Output the [x, y] coordinate of the center of the cell containing the given text.  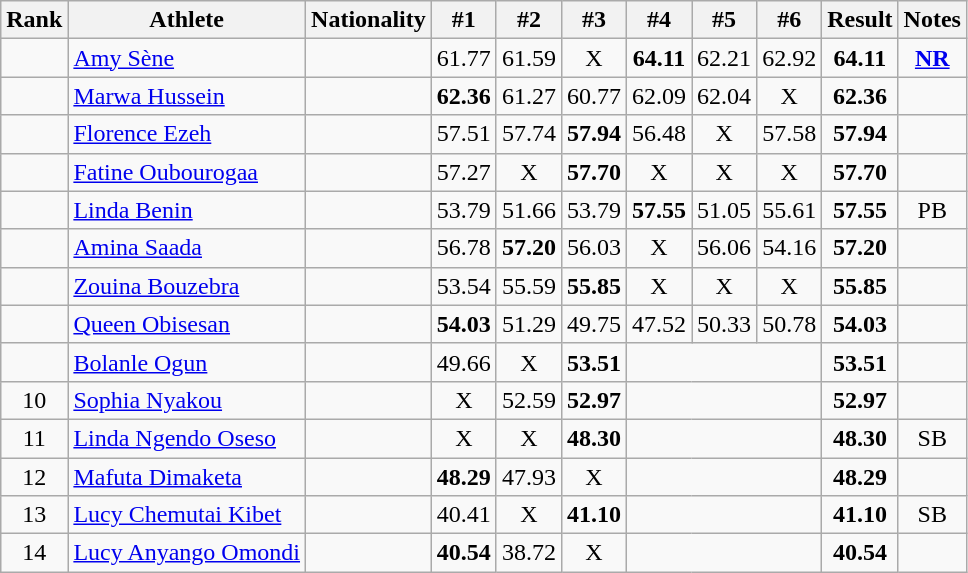
Amy Sène [187, 58]
55.59 [528, 286]
40.41 [464, 515]
Linda Benin [187, 210]
Lucy Anyango Omondi [187, 553]
61.27 [528, 96]
Queen Obisesan [187, 324]
Zouina Bouzebra [187, 286]
62.21 [724, 58]
38.72 [528, 553]
49.66 [464, 362]
PB [932, 210]
10 [34, 400]
61.77 [464, 58]
12 [34, 477]
51.29 [528, 324]
Linda Ngendo Oseso [187, 438]
Sophia Nyakou [187, 400]
56.03 [594, 248]
#2 [528, 20]
NR [932, 58]
60.77 [594, 96]
14 [34, 553]
62.92 [790, 58]
Fatine Oubourogaa [187, 172]
Mafuta Dimaketa [187, 477]
54.16 [790, 248]
Result [860, 20]
56.06 [724, 248]
Amina Saada [187, 248]
#5 [724, 20]
56.48 [658, 134]
57.74 [528, 134]
47.52 [658, 324]
Notes [932, 20]
62.04 [724, 96]
Nationality [369, 20]
50.78 [790, 324]
Bolanle Ogun [187, 362]
62.09 [658, 96]
57.51 [464, 134]
57.58 [790, 134]
53.54 [464, 286]
61.59 [528, 58]
56.78 [464, 248]
13 [34, 515]
#4 [658, 20]
Athlete [187, 20]
Lucy Chemutai Kibet [187, 515]
11 [34, 438]
Rank [34, 20]
Marwa Hussein [187, 96]
Florence Ezeh [187, 134]
55.61 [790, 210]
47.93 [528, 477]
57.27 [464, 172]
51.66 [528, 210]
51.05 [724, 210]
#1 [464, 20]
49.75 [594, 324]
50.33 [724, 324]
52.59 [528, 400]
#3 [594, 20]
#6 [790, 20]
